Determine the [x, y] coordinate at the center of the cell enclosing the given text.  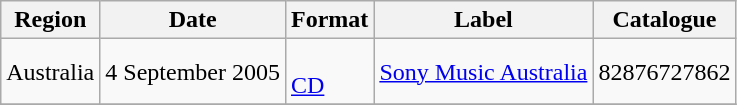
Australia [50, 72]
Region [50, 20]
Date [193, 20]
Label [484, 20]
Format [329, 20]
Sony Music Australia [484, 72]
CD [329, 72]
82876727862 [664, 72]
4 September 2005 [193, 72]
Catalogue [664, 20]
